Provide the (X, Y) coordinate of the cell's center where the given text is located.  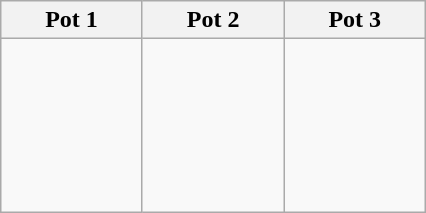
Pot 1 (72, 20)
Pot 2 (213, 20)
Pot 3 (355, 20)
